For the text-containing cell, return its midpoint in [X, Y] coordinate format. 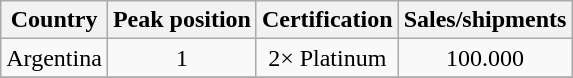
Peak position [182, 20]
1 [182, 58]
Sales/shipments [485, 20]
Argentina [54, 58]
100.000 [485, 58]
Certification [327, 20]
2× Platinum [327, 58]
Country [54, 20]
